For the text-containing cell, return its midpoint in (x, y) coordinate format. 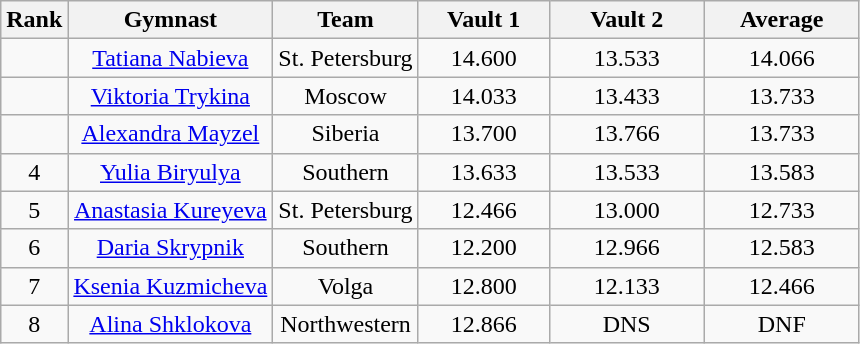
Volga (346, 286)
Alina Shklokova (170, 324)
13.633 (484, 172)
12.200 (484, 248)
12.966 (626, 248)
Moscow (346, 96)
12.583 (782, 248)
7 (34, 286)
Northwestern (346, 324)
Average (782, 20)
12.133 (626, 286)
Gymnast (170, 20)
14.600 (484, 58)
5 (34, 210)
14.066 (782, 58)
13.583 (782, 172)
Anastasia Kureyeva (170, 210)
12.866 (484, 324)
DNF (782, 324)
Alexandra Mayzel (170, 134)
DNS (626, 324)
13.000 (626, 210)
Daria Skrypnik (170, 248)
Siberia (346, 134)
6 (34, 248)
Vault 1 (484, 20)
12.800 (484, 286)
Tatiana Nabieva (170, 58)
Ksenia Kuzmicheva (170, 286)
4 (34, 172)
Team (346, 20)
8 (34, 324)
13.766 (626, 134)
14.033 (484, 96)
13.700 (484, 134)
Rank (34, 20)
13.433 (626, 96)
Yulia Biryulya (170, 172)
12.733 (782, 210)
Viktoria Trykina (170, 96)
Vault 2 (626, 20)
